Return the [x, y] coordinate for the center point of the cell that contains the specified text.  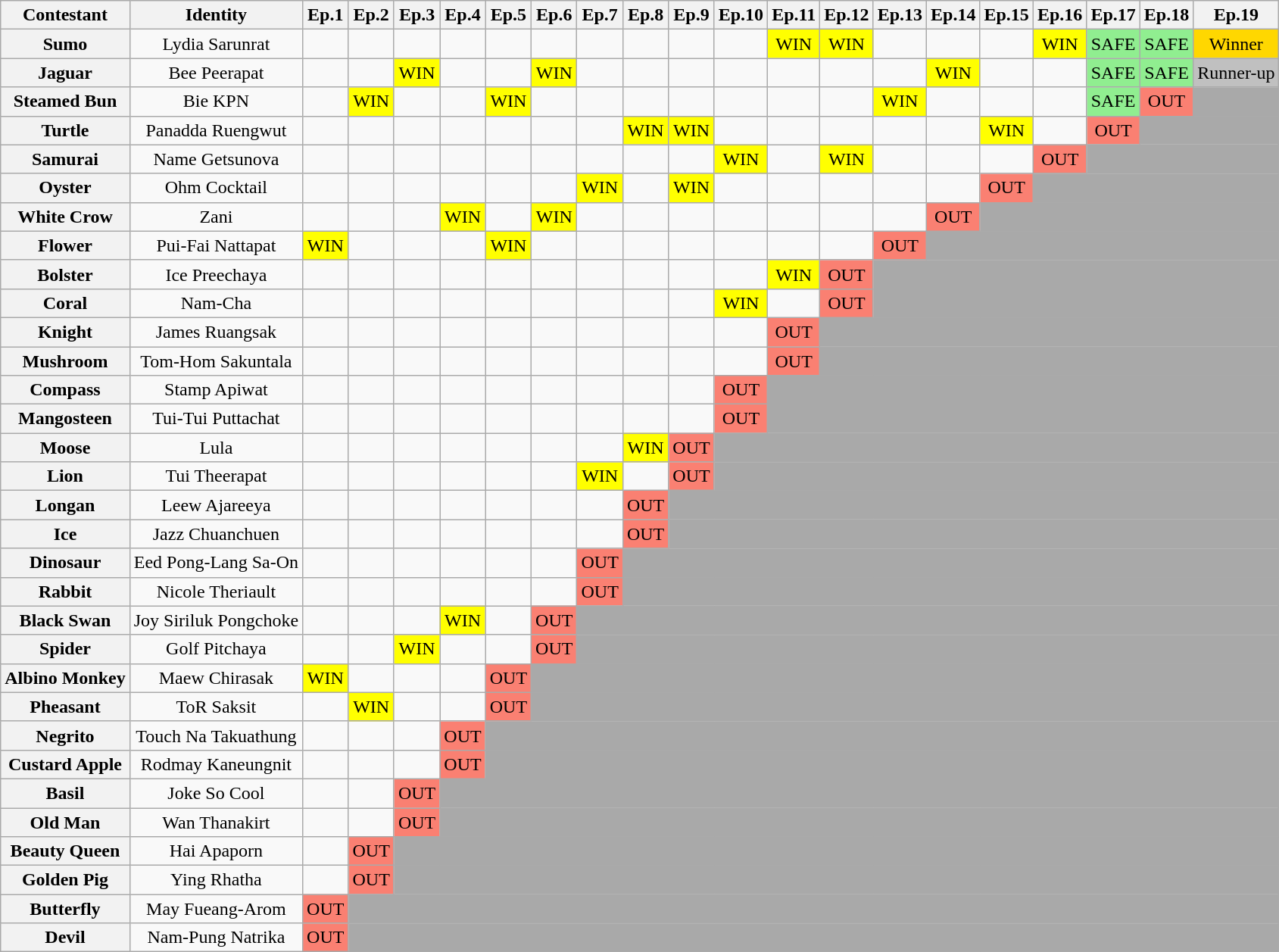
Joke So Cool [216, 793]
Ep.1 [326, 15]
ToR Saksit [216, 707]
Ep.19 [1236, 15]
Golden Pig [65, 880]
Ice Preechaya [216, 274]
Pheasant [65, 707]
Ep.16 [1059, 15]
Bee Peerapat [216, 73]
Albino Monkey [65, 678]
Butterfly [65, 909]
Ep.6 [554, 15]
Identity [216, 15]
Devil [65, 938]
Ep.17 [1113, 15]
Longan [65, 505]
Golf Pitchaya [216, 649]
Rabbit [65, 591]
Ep.7 [600, 15]
Leew Ajareeya [216, 505]
Custard Apple [65, 764]
Bie KPN [216, 101]
Wan Thanakirt [216, 822]
Runner-up [1236, 73]
Nam-Cha [216, 303]
Ep.8 [645, 15]
Zani [216, 217]
Ep.5 [508, 15]
Knight [65, 332]
Ep.9 [691, 15]
Bolster [65, 274]
Lion [65, 476]
Name Getsunova [216, 159]
Ep.4 [463, 15]
Winner [1236, 44]
Mangosteen [65, 419]
Tui-Tui Puttachat [216, 419]
May Fueang-Arom [216, 909]
White Crow [65, 217]
Nam-Pung Natrika [216, 938]
Tui Theerapat [216, 476]
Coral [65, 303]
Eed Pong-Lang Sa-On [216, 563]
Ying Rhatha [216, 880]
Turtle [65, 130]
Basil [65, 793]
Mushroom [65, 361]
Ep.3 [416, 15]
Spider [65, 649]
James Ruangsak [216, 332]
Jazz Chuanchuen [216, 534]
Black Swan [65, 620]
Ep.2 [371, 15]
Oyster [65, 188]
Lula [216, 448]
Samurai [65, 159]
Beauty Queen [65, 851]
Ep.12 [847, 15]
Stamp Apiwat [216, 390]
Jaguar [65, 73]
Ep.18 [1166, 15]
Ep.11 [794, 15]
Rodmay Kaneungnit [216, 764]
Tom-Hom Sakuntala [216, 361]
Ep.13 [900, 15]
Pui-Fai Nattapat [216, 245]
Joy Siriluk Pongchoke [216, 620]
Sumo [65, 44]
Panadda Ruengwut [216, 130]
Steamed Bun [65, 101]
Moose [65, 448]
Dinosaur [65, 563]
Hai Apaporn [216, 851]
Lydia Sarunrat [216, 44]
Ep.10 [741, 15]
Flower [65, 245]
Maew Chirasak [216, 678]
Ep.15 [1006, 15]
Contestant [65, 15]
Compass [65, 390]
Nicole Theriault [216, 591]
Touch Na Takuathung [216, 735]
Ohm Cocktail [216, 188]
Negrito [65, 735]
Old Man [65, 822]
Ice [65, 534]
Ep.14 [953, 15]
